Return the (X, Y) coordinate for the center point of the cell that contains the specified text.  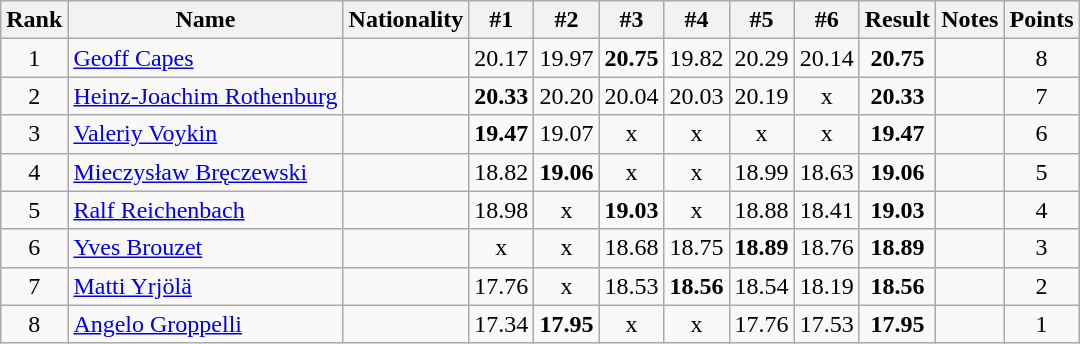
19.97 (566, 58)
18.76 (826, 248)
#3 (632, 20)
Geoff Capes (206, 58)
Mieczysław Bręczewski (206, 172)
17.53 (826, 324)
20.19 (762, 96)
19.82 (696, 58)
20.04 (632, 96)
#5 (762, 20)
#2 (566, 20)
#1 (502, 20)
Rank (34, 20)
20.17 (502, 58)
18.98 (502, 210)
20.29 (762, 58)
18.88 (762, 210)
18.53 (632, 286)
18.63 (826, 172)
Matti Yrjölä (206, 286)
18.82 (502, 172)
19.07 (566, 134)
17.34 (502, 324)
Notes (970, 20)
18.41 (826, 210)
Yves Brouzet (206, 248)
18.75 (696, 248)
18.54 (762, 286)
Valeriy Voykin (206, 134)
Points (1042, 20)
20.03 (696, 96)
Angelo Groppelli (206, 324)
18.68 (632, 248)
18.19 (826, 286)
Result (897, 20)
Heinz-Joachim Rothenburg (206, 96)
Nationality (406, 20)
Name (206, 20)
18.99 (762, 172)
#6 (826, 20)
#4 (696, 20)
Ralf Reichenbach (206, 210)
20.14 (826, 58)
20.20 (566, 96)
